Find where the given text appears and provide that cell's center as (X, Y) coordinate. 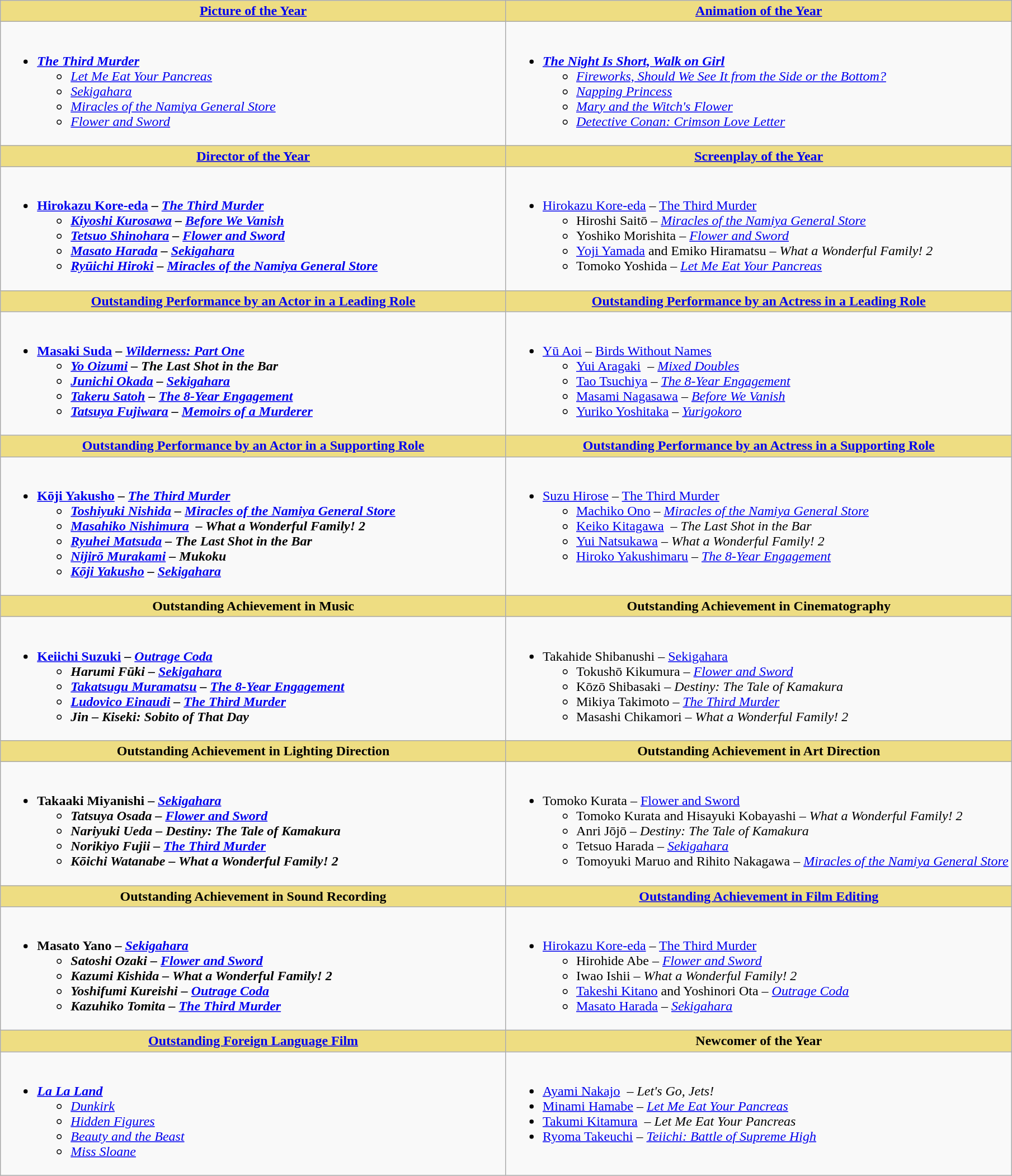
Outstanding Achievement in Art Direction (759, 751)
Outstanding Performance by an Actress in a Supporting Role (759, 446)
Outstanding Achievement in Lighting Direction (253, 751)
Outstanding Achievement in Music (253, 606)
Outstanding Achievement in Sound Recording (253, 896)
Outstanding Performance by an Actress in a Leading Role (759, 301)
Newcomer of the Year (759, 1041)
Outstanding Foreign Language Film (253, 1041)
Screenplay of the Year (759, 156)
Director of the Year (253, 156)
The Third MurderLet Me Eat Your PancreasSekigaharaMiracles of the Namiya General StoreFlower and Sword (253, 84)
Outstanding Achievement in Cinematography (759, 606)
La La LandDunkirkHidden FiguresBeauty and the BeastMiss Sloane (253, 1113)
Animation of the Year (759, 11)
Outstanding Performance by an Actor in a Leading Role (253, 301)
Outstanding Performance by an Actor in a Supporting Role (253, 446)
Outstanding Achievement in Film Editing (759, 896)
Picture of the Year (253, 11)
